Capture the cell that displays the provided text and extract its (x, y) central coordinate. 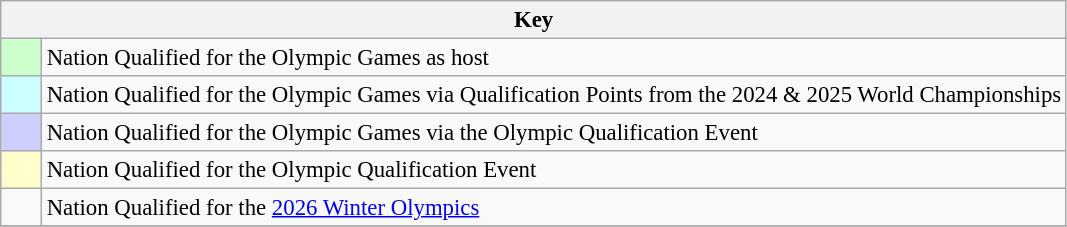
Nation Qualified for the 2026 Winter Olympics (554, 208)
Nation Qualified for the Olympic Games via the Olympic Qualification Event (554, 133)
Nation Qualified for the Olympic Qualification Event (554, 170)
Key (534, 20)
Nation Qualified for the Olympic Games via Qualification Points from the 2024 & 2025 World Championships (554, 95)
Nation Qualified for the Olympic Games as host (554, 58)
